Return (X, Y) of the center of cell containing provided text 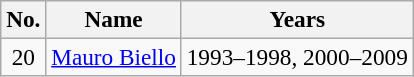
No. (24, 19)
Years (297, 19)
Name (114, 19)
Mauro Biello (114, 57)
1993–1998, 2000–2009 (297, 57)
20 (24, 57)
